Pinpoint the cell where the given text exists, returning its (x, y) midpoint coordinate. 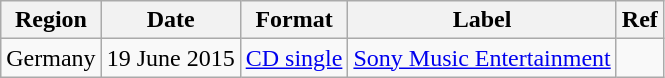
CD single (294, 58)
Germany (51, 58)
Label (482, 20)
19 June 2015 (170, 58)
Format (294, 20)
Ref (640, 20)
Sony Music Entertainment (482, 58)
Region (51, 20)
Date (170, 20)
